Pinpoint the cell where the given text exists, returning its [X, Y] midpoint coordinate. 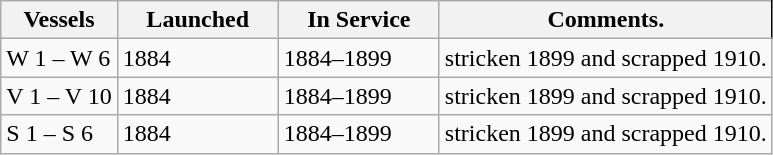
Comments. [606, 20]
Launched [198, 20]
V 1 – V 10 [59, 96]
Vessels [59, 20]
W 1 – W 6 [59, 58]
S 1 – S 6 [59, 134]
In Service [358, 20]
